For the text-containing cell, return its midpoint in (x, y) coordinate format. 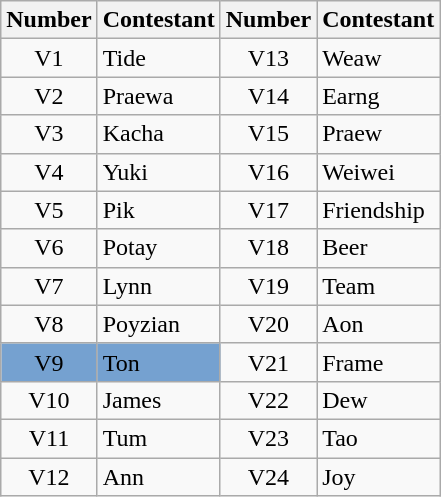
Praew (378, 134)
Praewa (158, 96)
V24 (268, 477)
V12 (49, 477)
V21 (268, 362)
Pik (158, 210)
V2 (49, 96)
Dew (378, 400)
V11 (49, 438)
Team (378, 286)
V15 (268, 134)
Ton (158, 362)
Weiwei (378, 172)
Earng (378, 96)
Friendship (378, 210)
Tum (158, 438)
Tide (158, 58)
Kacha (158, 134)
Beer (378, 248)
V17 (268, 210)
V3 (49, 134)
V5 (49, 210)
Aon (378, 324)
Frame (378, 362)
V9 (49, 362)
V1 (49, 58)
Joy (378, 477)
Weaw (378, 58)
V8 (49, 324)
V19 (268, 286)
Lynn (158, 286)
V13 (268, 58)
V4 (49, 172)
V14 (268, 96)
V7 (49, 286)
V10 (49, 400)
V23 (268, 438)
V16 (268, 172)
V22 (268, 400)
Yuki (158, 172)
Ann (158, 477)
V6 (49, 248)
V18 (268, 248)
Potay (158, 248)
Tao (378, 438)
V20 (268, 324)
James (158, 400)
Poyzian (158, 324)
